Capture the cell that displays the provided text and extract its [x, y] central coordinate. 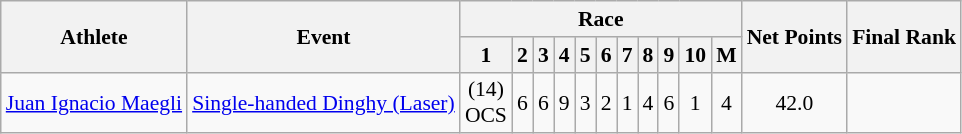
7 [628, 55]
(14)OCS [486, 102]
Single-handed Dinghy (Laser) [324, 102]
M [726, 55]
Athlete [94, 36]
Juan Ignacio Maegli [94, 102]
Net Points [794, 36]
Race [601, 19]
42.0 [794, 102]
8 [648, 55]
10 [695, 55]
Final Rank [904, 36]
5 [586, 55]
Event [324, 36]
